Search for the cell housing the specified text and yield its [x, y] center coordinate. 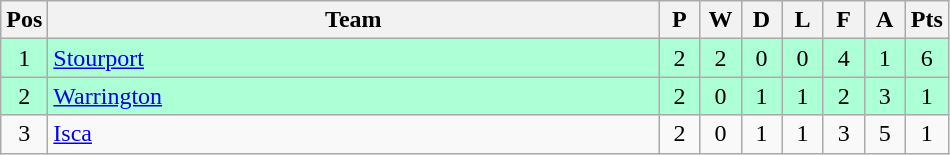
F [844, 20]
L [802, 20]
Stourport [354, 58]
6 [926, 58]
Pts [926, 20]
5 [884, 134]
P [680, 20]
W [720, 20]
Pos [24, 20]
D [762, 20]
A [884, 20]
4 [844, 58]
Warrington [354, 96]
Team [354, 20]
Isca [354, 134]
